Extract the [X, Y] coordinate from the center of the cell holding the provided text.  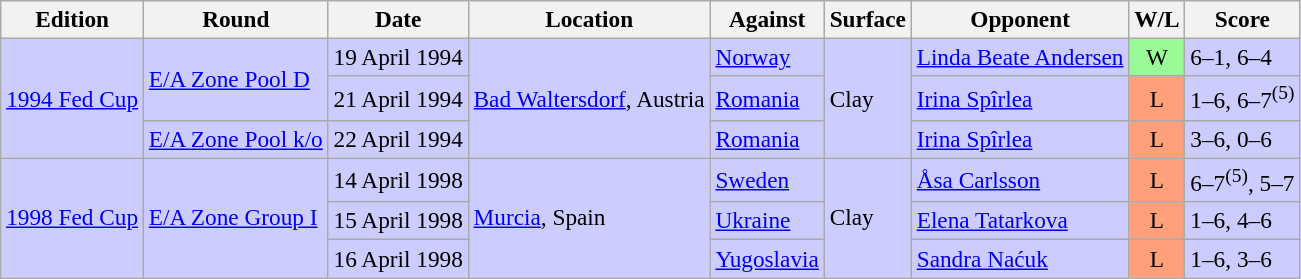
1–6, 6–7(5) [1242, 98]
Elena Tatarkova [1020, 221]
Edition [72, 19]
19 April 1994 [398, 57]
E/A Zone Pool k/o [236, 139]
Bad Waltersdorf, Austria [589, 98]
3–6, 0–6 [1242, 139]
Against [767, 19]
Åsa Carlsson [1020, 180]
Round [236, 19]
Score [1242, 19]
W [1157, 57]
Sandra Naćuk [1020, 258]
E/A Zone Group I [236, 218]
22 April 1994 [398, 139]
Yugoslavia [767, 258]
21 April 1994 [398, 98]
14 April 1998 [398, 180]
Opponent [1020, 19]
1–6, 3–6 [1242, 258]
W/L [1157, 19]
Sweden [767, 180]
16 April 1998 [398, 258]
Murcia, Spain [589, 218]
E/A Zone Pool D [236, 79]
1994 Fed Cup [72, 98]
Date [398, 19]
Linda Beate Andersen [1020, 57]
Ukraine [767, 221]
6–7(5), 5–7 [1242, 180]
Surface [868, 19]
6–1, 6–4 [1242, 57]
15 April 1998 [398, 221]
Location [589, 19]
1998 Fed Cup [72, 218]
1–6, 4–6 [1242, 221]
Norway [767, 57]
